Identify which cell holds the provided text, then report its [X, Y] central coordinate. 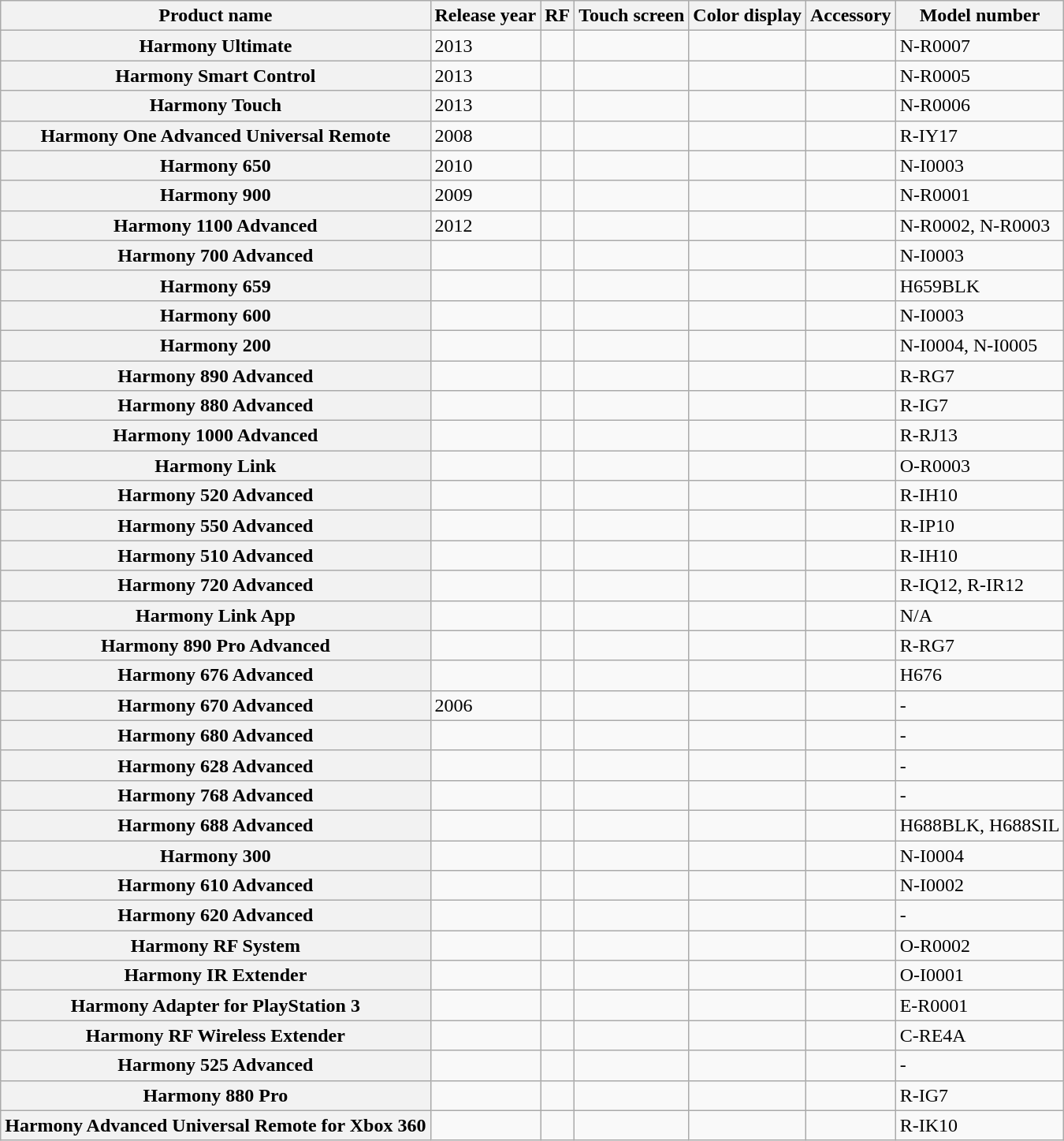
Harmony 720 Advanced [216, 585]
Harmony 300 [216, 855]
Harmony 768 Advanced [216, 795]
Harmony Advanced Universal Remote for Xbox 360 [216, 1125]
H659BLK [980, 285]
Harmony Ultimate [216, 46]
Harmony 890 Advanced [216, 376]
Accessory [850, 16]
Harmony 510 Advanced [216, 556]
H688BLK, H688SIL [980, 825]
Harmony 676 Advanced [216, 675]
Harmony Link [216, 466]
C-RE4A [980, 1035]
Harmony 659 [216, 285]
R-IP10 [980, 526]
Model number [980, 16]
Harmony 525 Advanced [216, 1065]
R-IY17 [980, 136]
E-R0001 [980, 1005]
Harmony Touch [216, 106]
Harmony 680 Advanced [216, 735]
2006 [485, 705]
N-R0006 [980, 106]
N-R0002, N-R0003 [980, 225]
Touch screen [632, 16]
RF [558, 16]
Harmony 600 [216, 315]
Harmony 890 Pro Advanced [216, 645]
2010 [485, 165]
Harmony 700 Advanced [216, 255]
R-IK10 [980, 1125]
2012 [485, 225]
Harmony 520 Advanced [216, 496]
2009 [485, 195]
R-IQ12, R-IR12 [980, 585]
Harmony 900 [216, 195]
O-R0003 [980, 466]
N-R0001 [980, 195]
Harmony 670 Advanced [216, 705]
Harmony Smart Control [216, 76]
Harmony Link App [216, 615]
Harmony 650 [216, 165]
Harmony RF System [216, 946]
N-R0007 [980, 46]
2008 [485, 136]
N-I0002 [980, 886]
Harmony IR Extender [216, 976]
N-I0004, N-I0005 [980, 345]
Color display [747, 16]
N-I0004 [980, 855]
Harmony 880 Advanced [216, 406]
Product name [216, 16]
Harmony RF Wireless Extender [216, 1035]
Harmony 1100 Advanced [216, 225]
Harmony 620 Advanced [216, 916]
N/A [980, 615]
Harmony 1000 Advanced [216, 436]
R-RJ13 [980, 436]
Harmony Adapter for PlayStation 3 [216, 1005]
Harmony One Advanced Universal Remote [216, 136]
Harmony 200 [216, 345]
O-I0001 [980, 976]
Harmony 880 Pro [216, 1095]
O-R0002 [980, 946]
Harmony 610 Advanced [216, 886]
Release year [485, 16]
Harmony 628 Advanced [216, 765]
Harmony 550 Advanced [216, 526]
Harmony 688 Advanced [216, 825]
H676 [980, 675]
N-R0005 [980, 76]
